From the cell containing the given text, extract its center point as (x, y) coordinate. 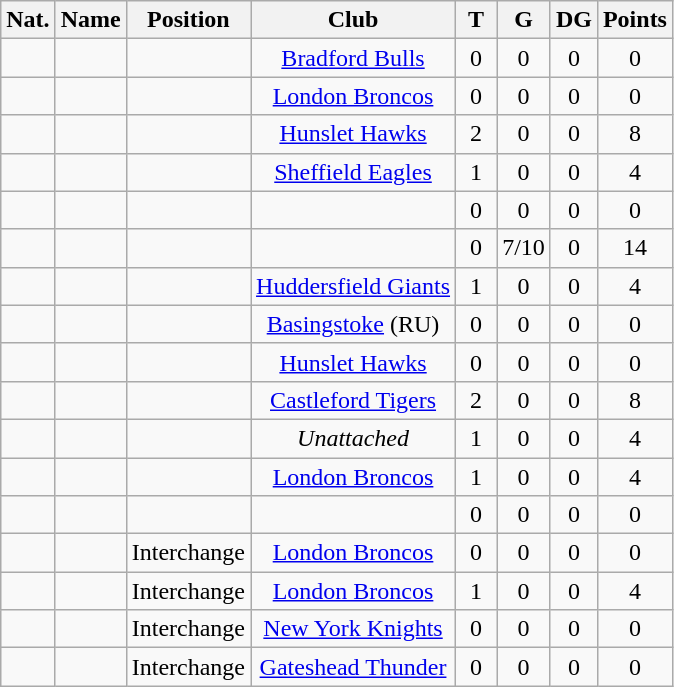
Position (188, 20)
Huddersfield Giants (354, 286)
Basingstoke (RU) (354, 324)
Name (90, 20)
14 (634, 248)
DG (574, 20)
Sheffield Eagles (354, 172)
T (476, 20)
Points (634, 20)
G (524, 20)
Club (354, 20)
New York Knights (354, 629)
Unattached (354, 438)
Castleford Tigers (354, 400)
Gateshead Thunder (354, 667)
7/10 (524, 248)
Nat. (28, 20)
Bradford Bulls (354, 58)
